Return [X, Y] of the center of cell containing provided text 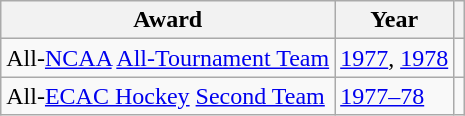
1977–78 [394, 96]
Year [394, 20]
All-ECAC Hockey Second Team [168, 96]
Award [168, 20]
All-NCAA All-Tournament Team [168, 58]
1977, 1978 [394, 58]
